Pinpoint the cell where the given text exists, returning its [X, Y] midpoint coordinate. 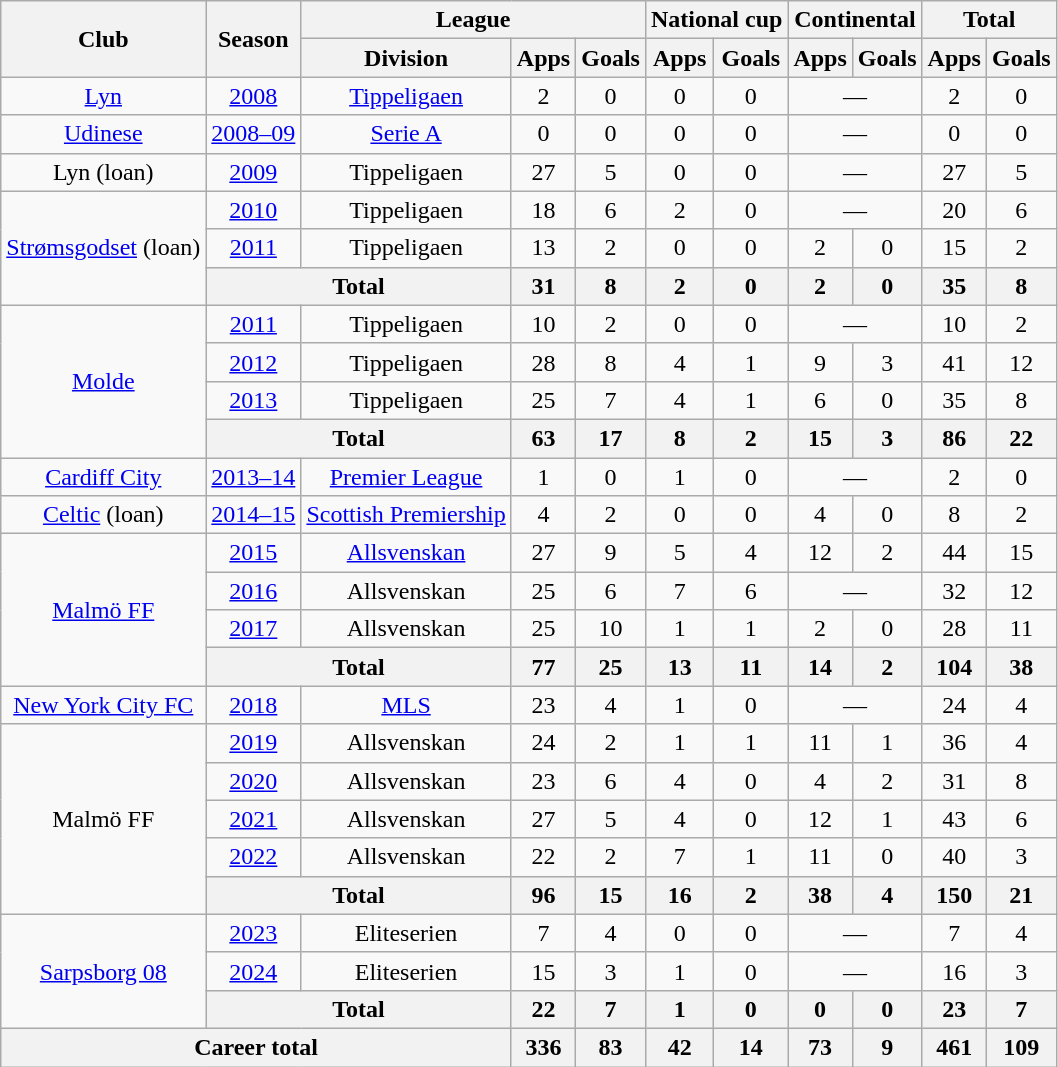
Division [406, 58]
17 [611, 438]
2024 [254, 971]
Udinese [104, 134]
2008–09 [254, 134]
Lyn (loan) [104, 172]
20 [954, 210]
36 [954, 743]
2008 [254, 96]
National cup [716, 20]
2013–14 [254, 477]
41 [954, 362]
Molde [104, 381]
21 [1021, 895]
2020 [254, 781]
League [474, 20]
461 [954, 1047]
Season [254, 39]
Continental [855, 20]
73 [820, 1047]
150 [954, 895]
104 [954, 667]
MLS [406, 705]
40 [954, 857]
2017 [254, 629]
Scottish Premiership [406, 515]
Serie A [406, 134]
2022 [254, 857]
2013 [254, 400]
2015 [254, 553]
83 [611, 1047]
63 [543, 438]
2010 [254, 210]
32 [954, 591]
Cardiff City [104, 477]
New York City FC [104, 705]
2018 [254, 705]
43 [954, 819]
42 [679, 1047]
Sarpsborg 08 [104, 971]
18 [543, 210]
44 [954, 553]
336 [543, 1047]
77 [543, 667]
2023 [254, 933]
Strømsgodset (loan) [104, 248]
96 [543, 895]
Premier League [406, 477]
86 [954, 438]
Lyn [104, 96]
2009 [254, 172]
Celtic (loan) [104, 515]
2016 [254, 591]
2012 [254, 362]
2014–15 [254, 515]
2021 [254, 819]
2019 [254, 743]
109 [1021, 1047]
Career total [256, 1047]
Club [104, 39]
